Extract the (X, Y) coordinate from the center of the cell holding the provided text.  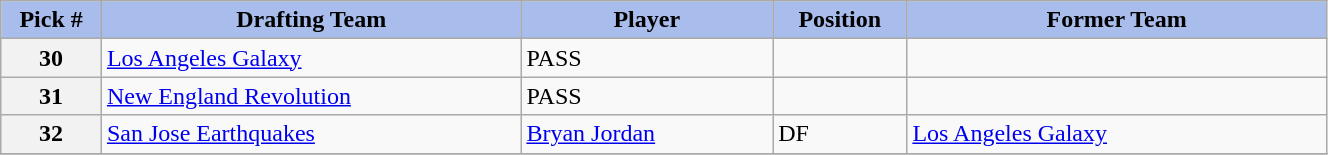
32 (52, 134)
New England Revolution (311, 96)
Drafting Team (311, 20)
31 (52, 96)
Player (647, 20)
Position (840, 20)
Former Team (1117, 20)
Pick # (52, 20)
Bryan Jordan (647, 134)
San Jose Earthquakes (311, 134)
30 (52, 58)
DF (840, 134)
